Extract the (X, Y) coordinate from the center of the cell holding the provided text.  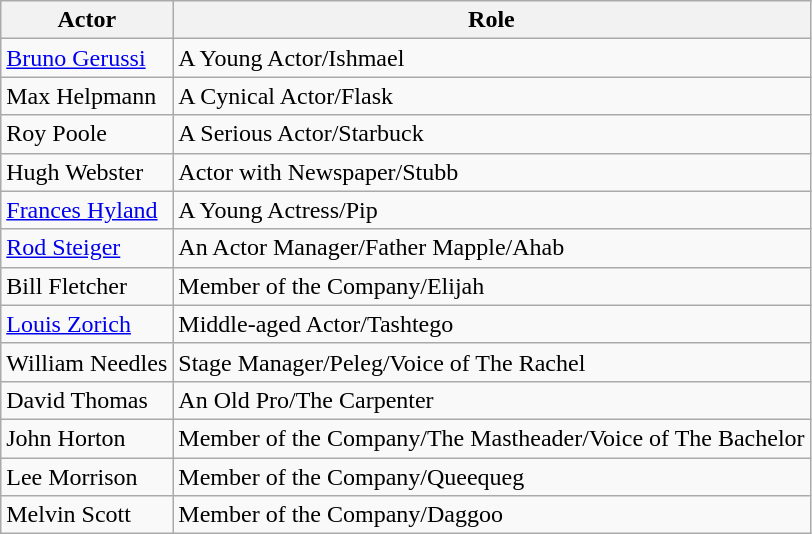
A Serious Actor/Starbuck (492, 134)
Louis Zorich (87, 324)
John Horton (87, 438)
Role (492, 20)
Member of the Company/Daggoo (492, 515)
Middle-aged Actor/Tashtego (492, 324)
A Young Actress/Pip (492, 210)
Roy Poole (87, 134)
Actor with Newspaper/Stubb (492, 172)
Member of the Company/The Mastheader/Voice of The Bachelor (492, 438)
An Actor Manager/Father Mapple/Ahab (492, 248)
Rod Steiger (87, 248)
Melvin Scott (87, 515)
David Thomas (87, 400)
An Old Pro/The Carpenter (492, 400)
Actor (87, 20)
William Needles (87, 362)
Max Helpmann (87, 96)
A Young Actor/Ishmael (492, 58)
A Cynical Actor/Flask (492, 96)
Stage Manager/Peleg/Voice of The Rachel (492, 362)
Lee Morrison (87, 477)
Hugh Webster (87, 172)
Bill Fletcher (87, 286)
Member of the Company/Queequeg (492, 477)
Frances Hyland (87, 210)
Member of the Company/Elijah (492, 286)
Bruno Gerussi (87, 58)
